Scan for the cell matching the given text and deliver its (x, y) coordinate at center. 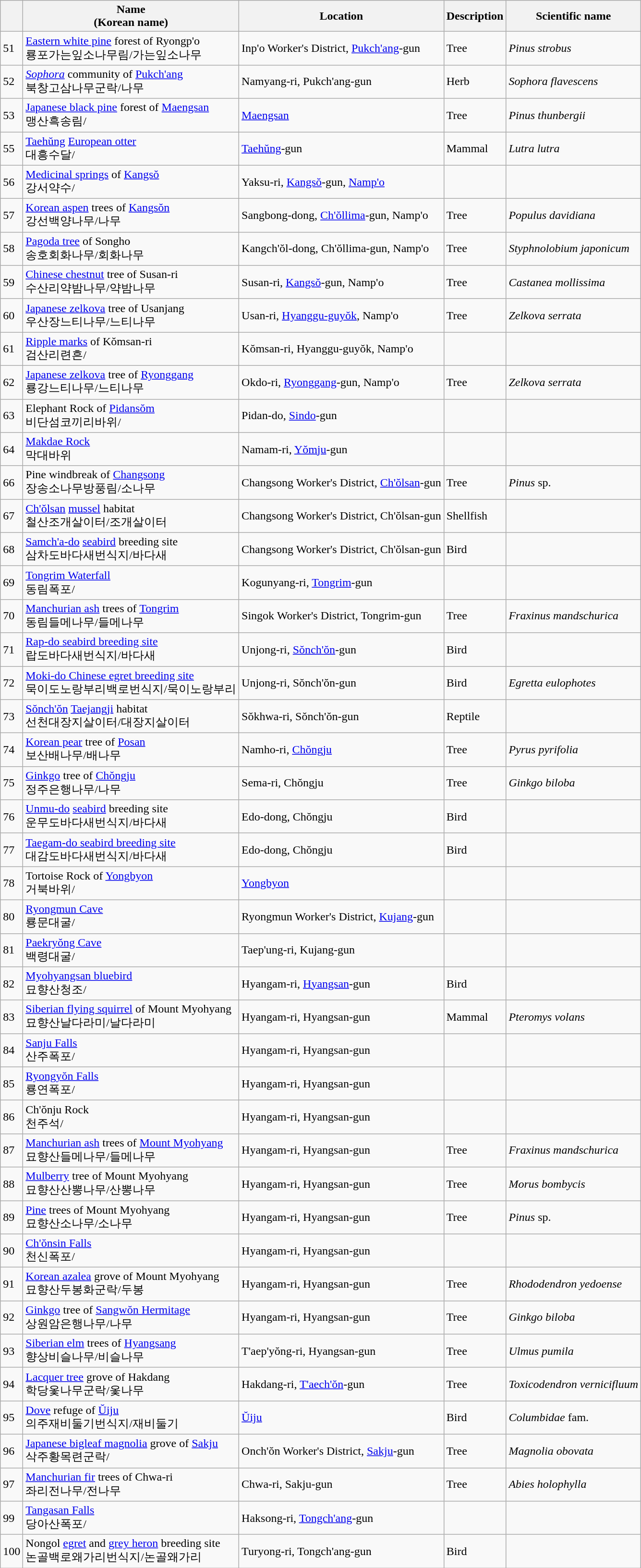
Korean aspen trees of Kangsŏn강선백양나무/나무 (131, 216)
Ŭiju (342, 1418)
Singok Worker's District, Tongrim-gun (342, 616)
Reptile (475, 716)
75 (12, 783)
Lutra lutra (573, 148)
Description (475, 16)
Ch'ŏnju Rock천주석/ (131, 1117)
Yaksu-ri, Kangsŏ-gun, Namp'o (342, 182)
Taep'ung-ri, Kujang-gun (342, 950)
Manchurian fir trees of Chwa-ri좌리전나무/전나무 (131, 1484)
Korean pear tree of Posan보산배나무/배나무 (131, 750)
Toxicodendron vernicifluum (573, 1384)
Pagoda tree of Songho송호회화나무/회화나무 (131, 249)
Nongol egret and grey heron breeding site논골백로왜가리번식지/논골왜가리 (131, 1551)
84 (12, 1050)
55 (12, 148)
93 (12, 1351)
Sŏkhwa-ri, Sŏnch'ŏn-gun (342, 716)
Pidan-do, Sindo-gun (342, 416)
87 (12, 1150)
Usan-ri, Hyanggu-guyŏk, Namp'o (342, 315)
62 (12, 382)
61 (12, 349)
Medicinal springs of Kangsŏ강서약수/ (131, 182)
Siberian elm trees of Hyangsang향상비슬나무/비슬나무 (131, 1351)
Manchurian ash trees of Tongrim동림들메나무/들메나무 (131, 616)
Scientific name (573, 16)
Ch'ŏnsin Falls천신폭포/ (131, 1251)
Dove refuge of Ŭiju의주재비둘기번식지/재비둘기 (131, 1418)
52 (12, 82)
Sanju Falls산주폭포/ (131, 1050)
59 (12, 282)
T'aep'yŏng-ri, Hyangsan-gun (342, 1351)
100 (12, 1551)
Morus bombycis (573, 1184)
Susan-ri, Kangsŏ-gun, Namp'o (342, 282)
Ginkgo tree of Chŏngju정주은행나무/나무 (131, 783)
88 (12, 1184)
81 (12, 950)
Sophora flavescens (573, 82)
Yongbyon (342, 883)
Tongrim Waterfall동림폭포/ (131, 583)
Abies holophylla (573, 1484)
85 (12, 1084)
Pyrus pyrifolia (573, 750)
Paekryŏng Cave백령대굴/ (131, 950)
Ulmus pumila (573, 1351)
Inp'o Worker's District, Pukch'ang-gun (342, 48)
91 (12, 1284)
Lacquer tree grove of Hakdang학당옻나무군락/옻나무 (131, 1384)
92 (12, 1317)
Kŏmsan-ri, Hyanggu-guyŏk, Namp'o (342, 349)
Haksong-ri, Tongch'ang-gun (342, 1518)
Tangasan Falls당아산폭포/ (131, 1518)
69 (12, 583)
Siberian flying squirrel of Mount Myohyang묘향산날다라미/날다라미 (131, 1017)
58 (12, 249)
76 (12, 817)
Namyang-ri, Pukch'ang-gun (342, 82)
99 (12, 1518)
83 (12, 1017)
Unmu-do seabird breeding site운무도바다새번식지/바다새 (131, 817)
Taegam-do seabird breeding site대감도바다새번식지/바다새 (131, 850)
Namho-ri, Chŏngju (342, 750)
94 (12, 1384)
Eastern white pine forest of Ryongp'o룡포가는잎소나무림/가는잎소나무 (131, 48)
Ch'ŏlsan mussel habitat철산조개살이터/조개살이터 (131, 516)
96 (12, 1451)
Samch'a-do seabird breeding site삼차도바다새번식지/바다새 (131, 549)
Columbidae fam. (573, 1418)
Makdae Rock막대바위 (131, 449)
73 (12, 716)
57 (12, 216)
Castanea mollissima (573, 282)
Myohyangsan bluebird묘향산청조/ (131, 984)
74 (12, 750)
68 (12, 549)
60 (12, 315)
Shellfish (475, 516)
Elephant Rock of Pidansŏm비단섬코끼리바위/ (131, 416)
Korean azalea grove of Mount Myohyang묘향산두봉화군락/두봉 (131, 1284)
72 (12, 683)
78 (12, 883)
Chinese chestnut tree of Susan-ri수산리약밤나무/약밤나무 (131, 282)
Okdo-ri, Ryonggang-gun, Namp'o (342, 382)
Magnolia obovata (573, 1451)
97 (12, 1484)
Styphnolobium japonicum (573, 249)
82 (12, 984)
Kogunyang-ri, Tongrim-gun (342, 583)
89 (12, 1217)
Tortoise Rock of Yongbyon거북바위/ (131, 883)
Chwa-ri, Sakju-gun (342, 1484)
Maengsan (342, 115)
Name(Korean name) (131, 16)
Taehŭng-gun (342, 148)
56 (12, 182)
Hakdang-ri, T'aech'ŏn-gun (342, 1384)
64 (12, 449)
Location (342, 16)
Pine windbreak of Changsong장송소나무방풍림/소나무 (131, 482)
Egretta eulophotes (573, 683)
90 (12, 1251)
Japanese bigleaf magnolia grove of Sakju삭주황목련군락/ (131, 1451)
66 (12, 482)
Pinus strobus (573, 48)
80 (12, 917)
Mulberry tree of Mount Myohyang묘향산산뽕나무/산뽕나무 (131, 1184)
Pteromys volans (573, 1017)
86 (12, 1117)
Namam-ri, Yŏmju-gun (342, 449)
67 (12, 516)
Manchurian ash trees of Mount Myohyang묘향산들메나무/들메나무 (131, 1150)
Ryongmun Cave룡문대굴/ (131, 917)
70 (12, 616)
Turyong-ri, Tongch'ang-gun (342, 1551)
Sŏnch'ŏn Taejangji habitat선천대장지살이터/대장지살이터 (131, 716)
95 (12, 1418)
77 (12, 850)
Ryongyŏn Falls룡연폭포/ (131, 1084)
Sema-ri, Chŏngju (342, 783)
Japanese zelkova tree of Ryonggang룡강느티나무/느티나무 (131, 382)
Herb (475, 82)
Japanese black pine forest of Maengsan맹산흑송림/ (131, 115)
Pinus thunbergii (573, 115)
Ryongmun Worker's District, Kujang-gun (342, 917)
Taehŭng European otter대흥수달/ (131, 148)
Onch'ŏn Worker's District, Sakju-gun (342, 1451)
53 (12, 115)
Ginkgo tree of Sangwŏn Hermitage상원암은행나무/나무 (131, 1317)
63 (12, 416)
Sangbong-dong, Ch'ŏllima-gun, Namp'o (342, 216)
51 (12, 48)
Rap-do seabird breeding site랍도바다새번식지/바다새 (131, 650)
Moki-do Chinese egret breeding site묵이도노랑부리백로번식지/묵이노랑부리 (131, 683)
71 (12, 650)
Kangch'ŏl-dong, Ch'ŏllima-gun, Namp'o (342, 249)
Pine trees of Mount Myohyang묘향산소나무/소나무 (131, 1217)
Ripple marks of Kŏmsan-ri검산리련흔/ (131, 349)
Populus davidiana (573, 216)
Rhododendron yedoense (573, 1284)
Japanese zelkova tree of Usanjang우산장느티나무/느티나무 (131, 315)
Sophora community of Pukch'ang북창고삼나무군락/나무 (131, 82)
